Provide the (X, Y) coordinate of the cell's center where the given text is located.  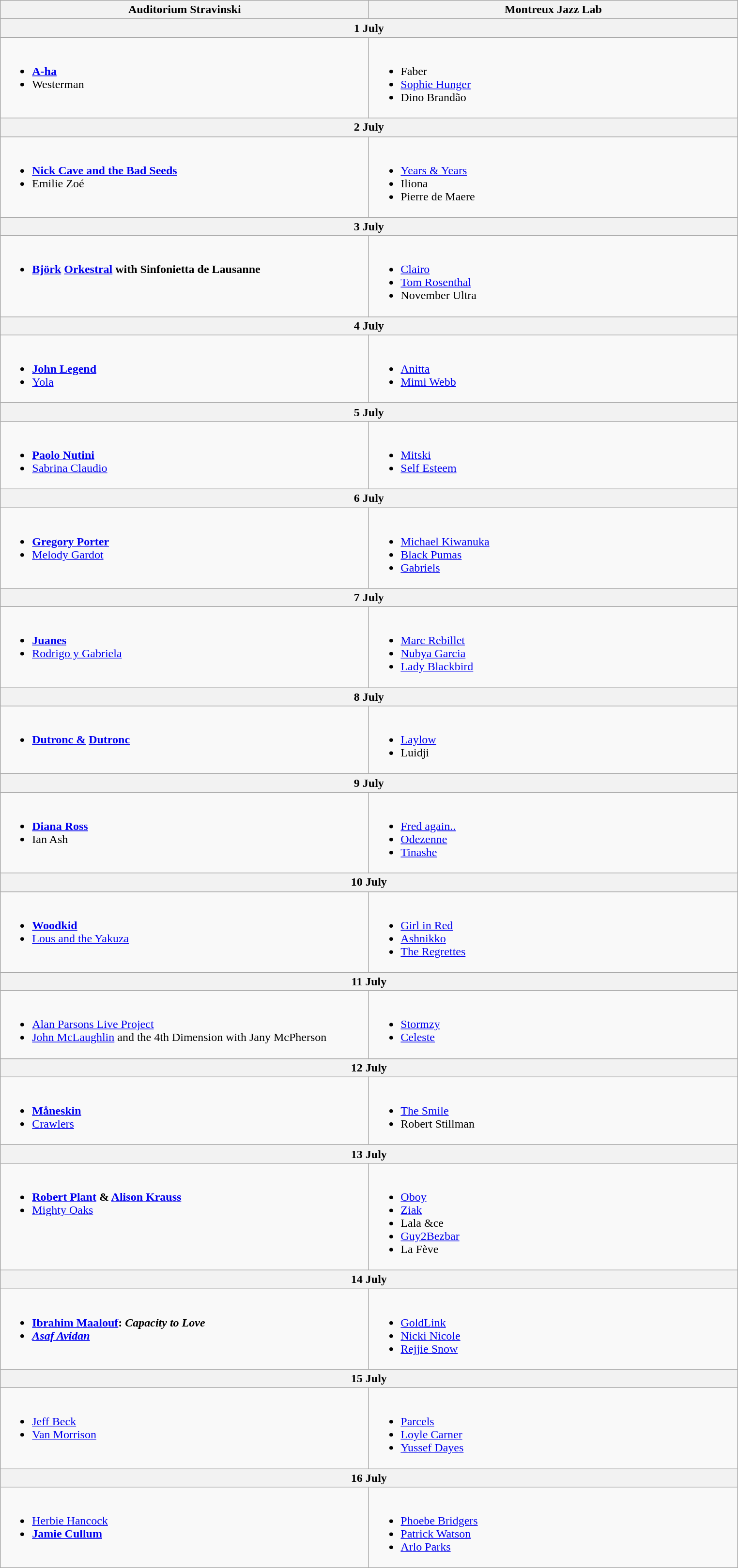
1 July (369, 28)
ParcelsLoyle CarnerYussef Dayes (553, 1429)
Girl in RedAshnikkoThe Regrettes (553, 932)
StormzyCeleste (553, 1025)
Phoebe BridgersPatrick WatsonArlo Parks (553, 1527)
Nick Cave and the Bad SeedsEmilie Zoé (185, 177)
Years & YearsIlionaPierre de Maere (553, 177)
5 July (369, 412)
LaylowLuidji (553, 740)
8 July (369, 697)
Alan Parsons Live ProjectJohn McLaughlin and the 4th Dimension with Jany McPherson (185, 1025)
12 July (369, 1068)
GoldLinkNicki NicoleRejjie Snow (553, 1329)
4 July (369, 326)
ClairoTom RosenthalNovember Ultra (553, 276)
MåneskinCrawlers (185, 1111)
John LegendYola (185, 369)
Montreux Jazz Lab (553, 10)
FaberSophie HungerDino Brandão (553, 77)
MitskiSelf Esteem (553, 455)
WoodkidLous and the Yakuza (185, 932)
AnittaMimi Webb (553, 369)
OboyZiakLala &ceGuy2BezbarLa Fève (553, 1217)
10 July (369, 882)
Gregory PorterMelody Gardot (185, 548)
6 July (369, 498)
13 July (369, 1154)
7 July (369, 598)
11 July (369, 981)
Auditorium Stravinski (185, 10)
Ibrahim Maalouf: Capacity to LoveAsaf Avidan (185, 1329)
Marc RebilletNubya GarciaLady Blackbird (553, 648)
Diana RossIan Ash (185, 832)
14 July (369, 1279)
Herbie HancockJamie Cullum (185, 1527)
16 July (369, 1478)
2 July (369, 127)
Michael KiwanukaBlack PumasGabriels (553, 548)
The SmileRobert Stillman (553, 1111)
9 July (369, 783)
Jeff BeckVan Morrison (185, 1429)
Dutronc & Dutronc (185, 740)
Paolo NutiniSabrina Claudio (185, 455)
Fred again..OdezenneTinashe (553, 832)
JuanesRodrigo y Gabriela (185, 648)
3 July (369, 226)
15 July (369, 1379)
Björk Orkestral with Sinfonietta de Lausanne (185, 276)
A-haWesterman (185, 77)
Robert Plant & Alison KraussMighty Oaks (185, 1217)
